Return (X, Y) of the center of cell containing provided text 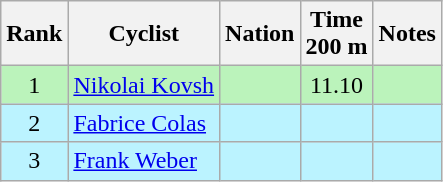
11.10 (336, 85)
Nation (260, 34)
Notes (407, 34)
Fabrice Colas (144, 123)
1 (34, 85)
2 (34, 123)
Time200 m (336, 34)
Rank (34, 34)
Cyclist (144, 34)
Nikolai Kovsh (144, 85)
Frank Weber (144, 161)
3 (34, 161)
